Locate the cell with the specified text and output its (x, y) center coordinate. 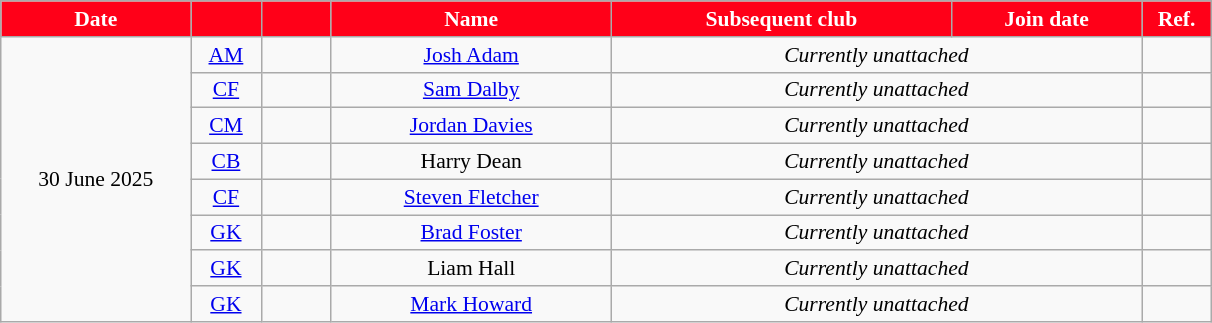
Subsequent club (781, 19)
Steven Fletcher (471, 197)
Date (96, 19)
Jordan Davies (471, 126)
Brad Foster (471, 233)
AM (226, 55)
Harry Dean (471, 162)
CM (226, 126)
Sam Dalby (471, 90)
Mark Howard (471, 304)
Name (471, 19)
Liam Hall (471, 269)
Ref. (1177, 19)
Join date (1046, 19)
Josh Adam (471, 55)
30 June 2025 (96, 180)
CB (226, 162)
